Provide the (X, Y) coordinate of the cell's center where the given text is located.  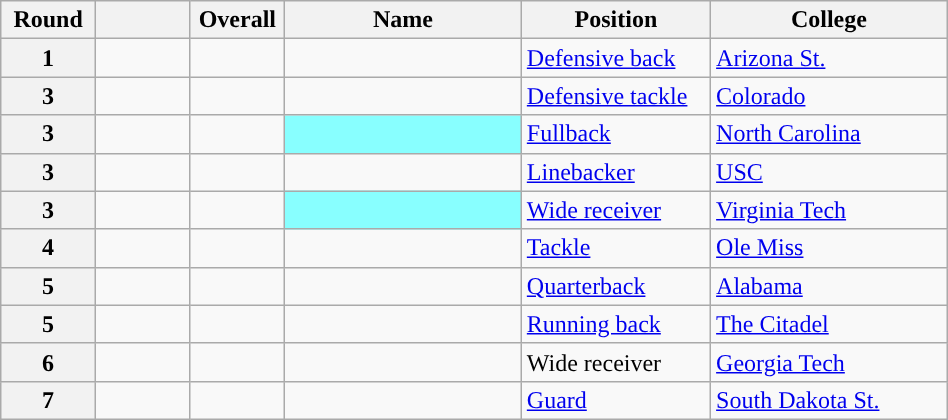
Position (616, 20)
7 (48, 400)
Quarterback (616, 286)
1 (48, 58)
Georgia Tech (830, 362)
Linebacker (616, 172)
Virginia Tech (830, 210)
Running back (616, 324)
Defensive tackle (616, 96)
Arizona St. (830, 58)
Colorado (830, 96)
Guard (616, 400)
Round (48, 20)
College (830, 20)
Tackle (616, 248)
Defensive back (616, 58)
South Dakota St. (830, 400)
USC (830, 172)
Name (404, 20)
Overall (238, 20)
Alabama (830, 286)
Ole Miss (830, 248)
North Carolina (830, 134)
Fullback (616, 134)
The Citadel (830, 324)
4 (48, 248)
6 (48, 362)
